Capture the cell that displays the provided text and extract its (X, Y) central coordinate. 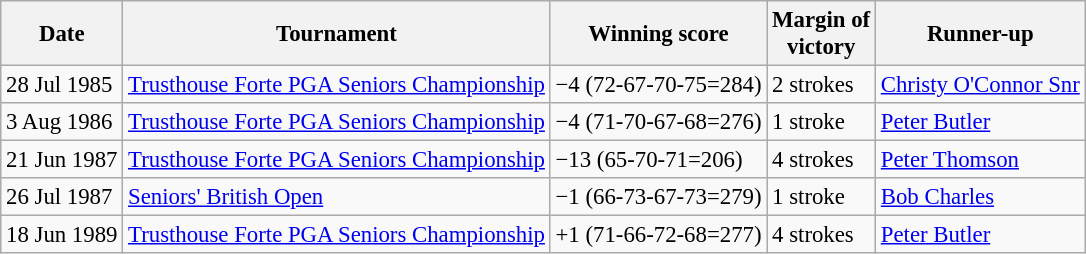
Seniors' British Open (336, 197)
+1 (71-66-72-68=277) (658, 235)
21 Jun 1987 (62, 160)
Margin ofvictory (822, 34)
Peter Thomson (980, 160)
−4 (71-70-67-68=276) (658, 122)
−1 (66-73-67-73=279) (658, 197)
−4 (72-67-70-75=284) (658, 85)
Christy O'Connor Snr (980, 85)
Runner-up (980, 34)
26 Jul 1987 (62, 197)
Tournament (336, 34)
28 Jul 1985 (62, 85)
3 Aug 1986 (62, 122)
18 Jun 1989 (62, 235)
2 strokes (822, 85)
Winning score (658, 34)
−13 (65-70-71=206) (658, 160)
Bob Charles (980, 197)
Date (62, 34)
